Detect which cell encompasses the target text, then output its [x, y] center coordinate. 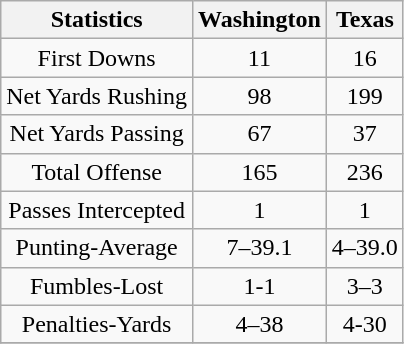
165 [260, 172]
37 [364, 134]
3–3 [364, 286]
Penalties-Yards [97, 324]
7–39.1 [260, 248]
Net Yards Rushing [97, 96]
First Downs [97, 58]
1-1 [260, 286]
67 [260, 134]
11 [260, 58]
4–39.0 [364, 248]
Statistics [97, 20]
4–38 [260, 324]
16 [364, 58]
Washington [260, 20]
Texas [364, 20]
199 [364, 96]
4-30 [364, 324]
98 [260, 96]
Punting-Average [97, 248]
236 [364, 172]
Net Yards Passing [97, 134]
Passes Intercepted [97, 210]
Total Offense [97, 172]
Fumbles-Lost [97, 286]
